Return (x, y) of the center of cell containing provided text 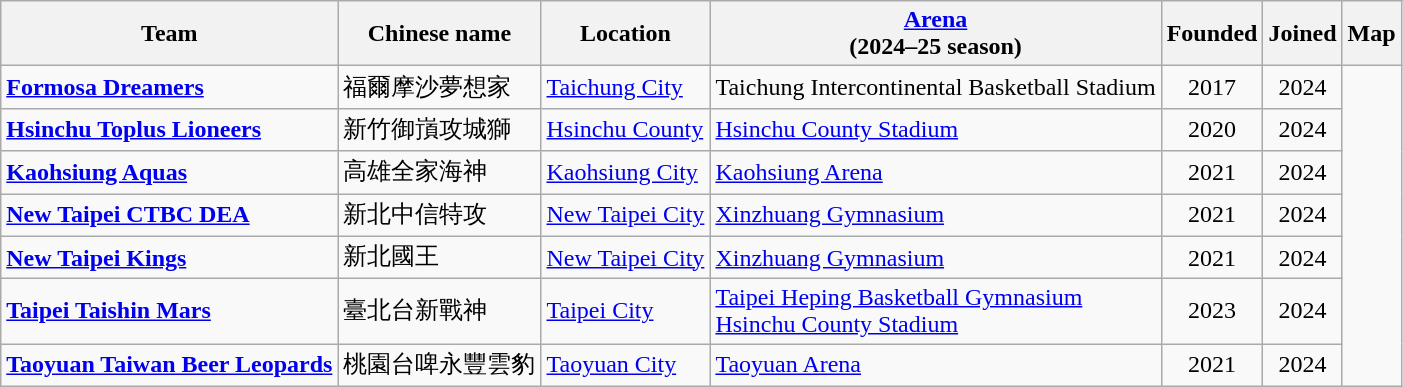
Taoyuan City (626, 366)
New Taipei CTBC DEA (170, 216)
Taichung City (626, 88)
福爾摩沙夢想家 (440, 88)
Map (1372, 34)
高雄全家海神 (440, 172)
Taoyuan Taiwan Beer Leopards (170, 366)
Formosa Dreamers (170, 88)
Hsinchu County Stadium (936, 130)
Taipei Taishin Mars (170, 312)
Arena(2024–25 season) (936, 34)
Team (170, 34)
Taipei Heping Basketball GymnasiumHsinchu County Stadium (936, 312)
新北國王 (440, 258)
2023 (1212, 312)
Location (626, 34)
New Taipei Kings (170, 258)
Joined (1302, 34)
Taipei City (626, 312)
2020 (1212, 130)
Hsinchu County (626, 130)
新竹御嵿攻城獅 (440, 130)
Chinese name (440, 34)
Taichung Intercontinental Basketball Stadium (936, 88)
Taoyuan Arena (936, 366)
桃園台啤永豐雲豹 (440, 366)
Hsinchu Toplus Lioneers (170, 130)
Kaohsiung City (626, 172)
臺北台新戰神 (440, 312)
Founded (1212, 34)
Kaohsiung Aquas (170, 172)
新北中信特攻 (440, 216)
Kaohsiung Arena (936, 172)
2017 (1212, 88)
